Identify which cell holds the provided text, then report its (X, Y) central coordinate. 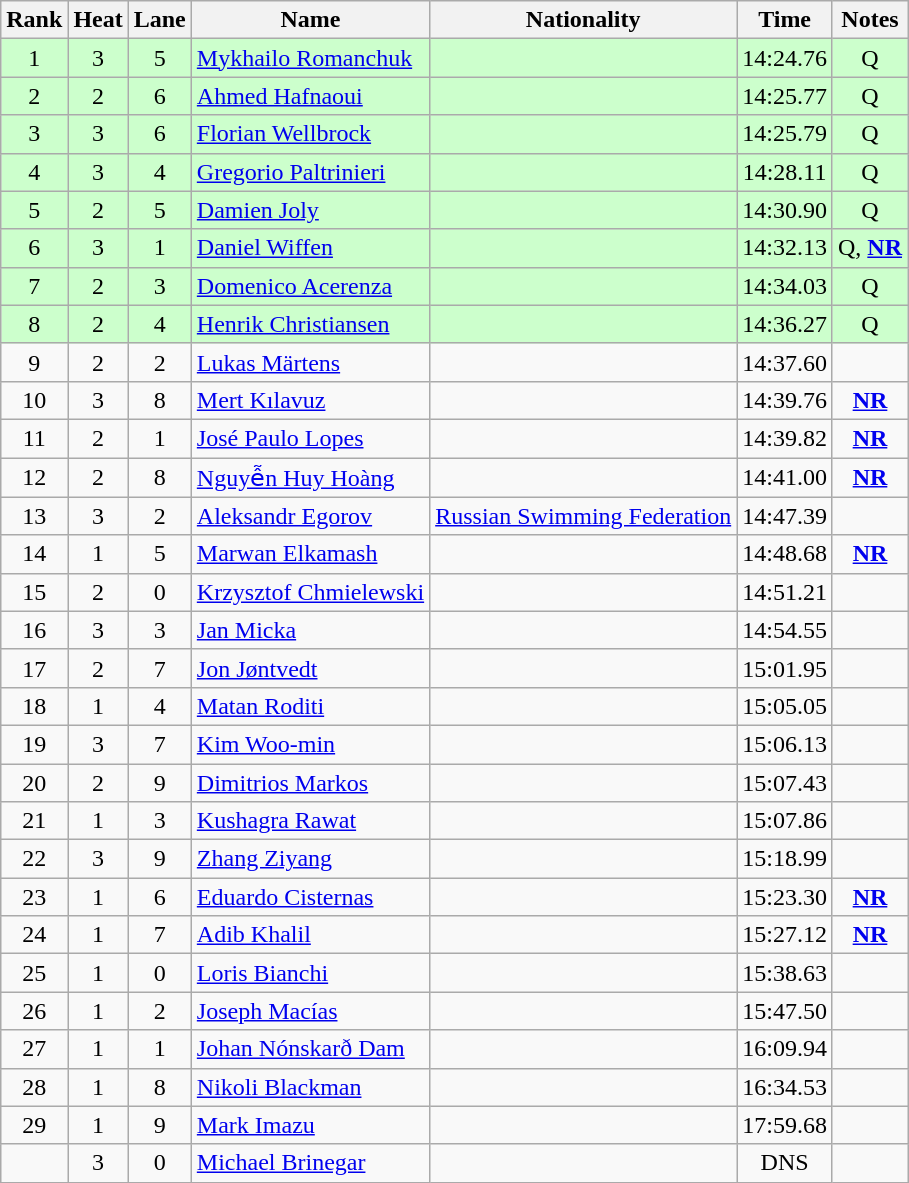
José Paulo Lopes (310, 438)
Domenico Acerenza (310, 286)
Johan Nónskarð Dam (310, 1049)
14:51.21 (785, 592)
Matan Roditi (310, 706)
Kim Woo-min (310, 744)
DNS (785, 1163)
Henrik Christiansen (310, 324)
14:41.00 (785, 478)
22 (34, 859)
15:07.43 (785, 783)
Damien Joly (310, 210)
14:48.68 (785, 554)
15:47.50 (785, 1011)
Gregorio Paltrinieri (310, 172)
Rank (34, 20)
14:25.79 (785, 134)
28 (34, 1087)
Daniel Wiffen (310, 248)
Krzysztof Chmielewski (310, 592)
14 (34, 554)
Kushagra Rawat (310, 821)
16 (34, 630)
Eduardo Cisternas (310, 897)
15:06.13 (785, 744)
24 (34, 935)
Mykhailo Romanchuk (310, 58)
14:25.77 (785, 96)
Notes (870, 20)
14:34.03 (785, 286)
10 (34, 400)
Dimitrios Markos (310, 783)
15:18.99 (785, 859)
Name (310, 20)
Nikoli Blackman (310, 1087)
14:37.60 (785, 362)
Heat (98, 20)
17 (34, 668)
21 (34, 821)
23 (34, 897)
25 (34, 973)
16:09.94 (785, 1049)
12 (34, 478)
Jan Micka (310, 630)
17:59.68 (785, 1125)
Q, NR (870, 248)
16:34.53 (785, 1087)
Ahmed Hafnaoui (310, 96)
15:23.30 (785, 897)
14:30.90 (785, 210)
14:39.82 (785, 438)
Marwan Elkamash (310, 554)
Russian Swimming Federation (584, 516)
14:54.55 (785, 630)
15:27.12 (785, 935)
Mark Imazu (310, 1125)
Lukas Märtens (310, 362)
Michael Brinegar (310, 1163)
Zhang Ziyang (310, 859)
Joseph Macías (310, 1011)
14:28.11 (785, 172)
Mert Kılavuz (310, 400)
15 (34, 592)
14:36.27 (785, 324)
29 (34, 1125)
14:47.39 (785, 516)
15:01.95 (785, 668)
19 (34, 744)
Nationality (584, 20)
Lane (160, 20)
Nguyễn Huy Hoàng (310, 478)
Florian Wellbrock (310, 134)
Jon Jøntvedt (310, 668)
20 (34, 783)
Time (785, 20)
14:24.76 (785, 58)
Loris Bianchi (310, 973)
Aleksandr Egorov (310, 516)
18 (34, 706)
13 (34, 516)
15:05.05 (785, 706)
14:39.76 (785, 400)
26 (34, 1011)
11 (34, 438)
Adib Khalil (310, 935)
15:38.63 (785, 973)
27 (34, 1049)
15:07.86 (785, 821)
14:32.13 (785, 248)
